Output the (X, Y) coordinate of the center of the cell containing the given text.  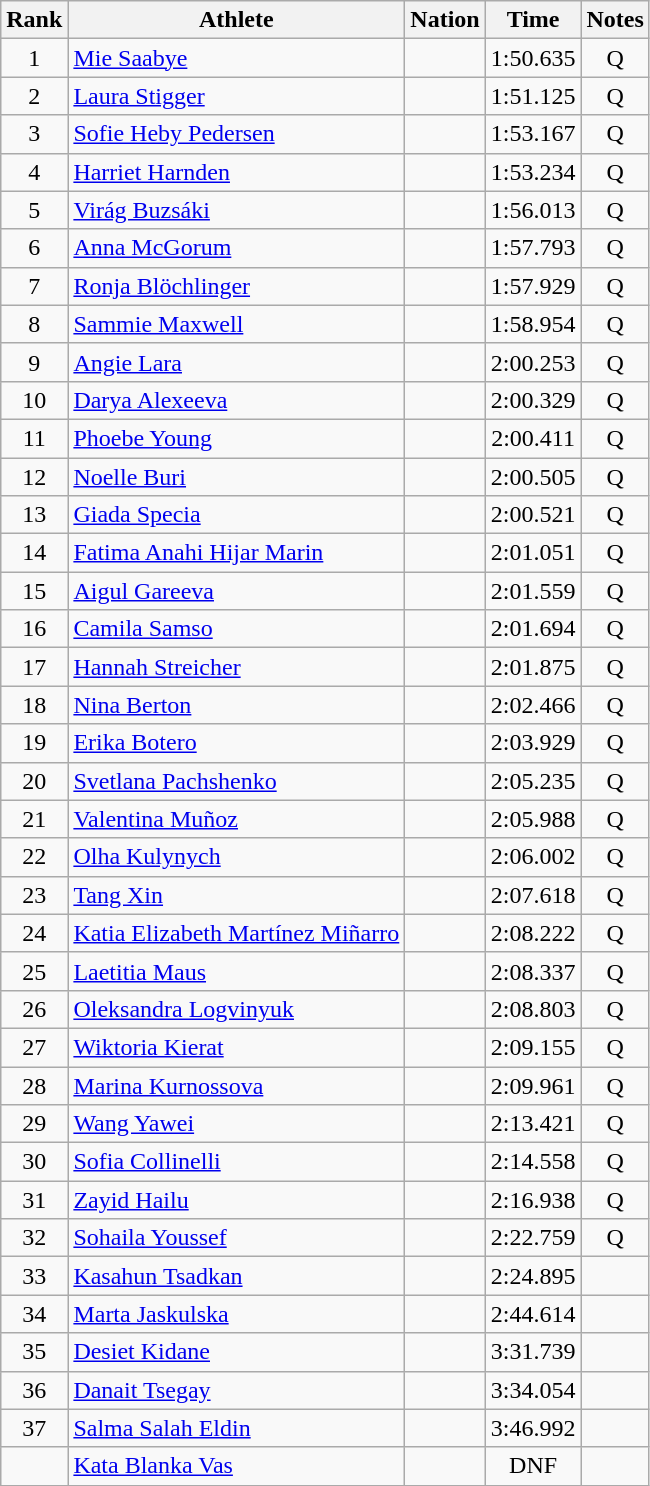
Anna McGorum (236, 248)
37 (34, 1428)
2:09.961 (533, 1085)
31 (34, 1200)
1:58.954 (533, 324)
1:57.929 (533, 286)
2:07.618 (533, 895)
15 (34, 591)
20 (34, 781)
Marina Kurnossova (236, 1085)
Danait Tsegay (236, 1390)
2:00.505 (533, 477)
DNF (533, 1466)
21 (34, 819)
2:01.051 (533, 553)
Laura Stigger (236, 96)
3:46.992 (533, 1428)
Angie Lara (236, 362)
36 (34, 1390)
11 (34, 438)
Nation (445, 20)
2:09.155 (533, 1047)
2:00.521 (533, 515)
3 (34, 134)
1:56.013 (533, 210)
17 (34, 667)
Wiktoria Kierat (236, 1047)
22 (34, 857)
25 (34, 971)
14 (34, 553)
Laetitia Maus (236, 971)
28 (34, 1085)
Ronja Blöchlinger (236, 286)
13 (34, 515)
Harriet Harnden (236, 172)
12 (34, 477)
Desiet Kidane (236, 1352)
3:34.054 (533, 1390)
Aigul Gareeva (236, 591)
6 (34, 248)
9 (34, 362)
Rank (34, 20)
24 (34, 933)
2:08.337 (533, 971)
1:53.234 (533, 172)
23 (34, 895)
Valentina Muñoz (236, 819)
Kasahun Tsadkan (236, 1276)
35 (34, 1352)
Camila Samso (236, 629)
Mie Saabye (236, 58)
Sofie Heby Pedersen (236, 134)
Sofia Collinelli (236, 1162)
2:06.002 (533, 857)
2:14.558 (533, 1162)
Oleksandra Logvinyuk (236, 1009)
2:01.875 (533, 667)
2:22.759 (533, 1238)
Darya Alexeeva (236, 400)
Sohaila Youssef (236, 1238)
Notes (615, 20)
2:01.694 (533, 629)
7 (34, 286)
Noelle Buri (236, 477)
Erika Botero (236, 743)
2:05.235 (533, 781)
Sammie Maxwell (236, 324)
Olha Kulynych (236, 857)
2 (34, 96)
1:57.793 (533, 248)
Wang Yawei (236, 1124)
2:24.895 (533, 1276)
1 (34, 58)
Salma Salah Eldin (236, 1428)
Phoebe Young (236, 438)
8 (34, 324)
Fatima Anahi Hijar Marin (236, 553)
5 (34, 210)
Svetlana Pachshenko (236, 781)
2:08.222 (533, 933)
Time (533, 20)
29 (34, 1124)
2:00.253 (533, 362)
2:02.466 (533, 705)
2:01.559 (533, 591)
2:44.614 (533, 1314)
Katia Elizabeth Martínez Miñarro (236, 933)
Nina Berton (236, 705)
10 (34, 400)
Virág Buzsáki (236, 210)
1:53.167 (533, 134)
16 (34, 629)
Athlete (236, 20)
Marta Jaskulska (236, 1314)
2:16.938 (533, 1200)
Kata Blanka Vas (236, 1466)
33 (34, 1276)
26 (34, 1009)
1:51.125 (533, 96)
19 (34, 743)
3:31.739 (533, 1352)
2:13.421 (533, 1124)
18 (34, 705)
2:00.411 (533, 438)
Hannah Streicher (236, 667)
2:03.929 (533, 743)
1:50.635 (533, 58)
30 (34, 1162)
32 (34, 1238)
4 (34, 172)
2:08.803 (533, 1009)
Giada Specia (236, 515)
27 (34, 1047)
2:05.988 (533, 819)
2:00.329 (533, 400)
Zayid Hailu (236, 1200)
Tang Xin (236, 895)
34 (34, 1314)
